Locate the cell with the specified text and output its (X, Y) center coordinate. 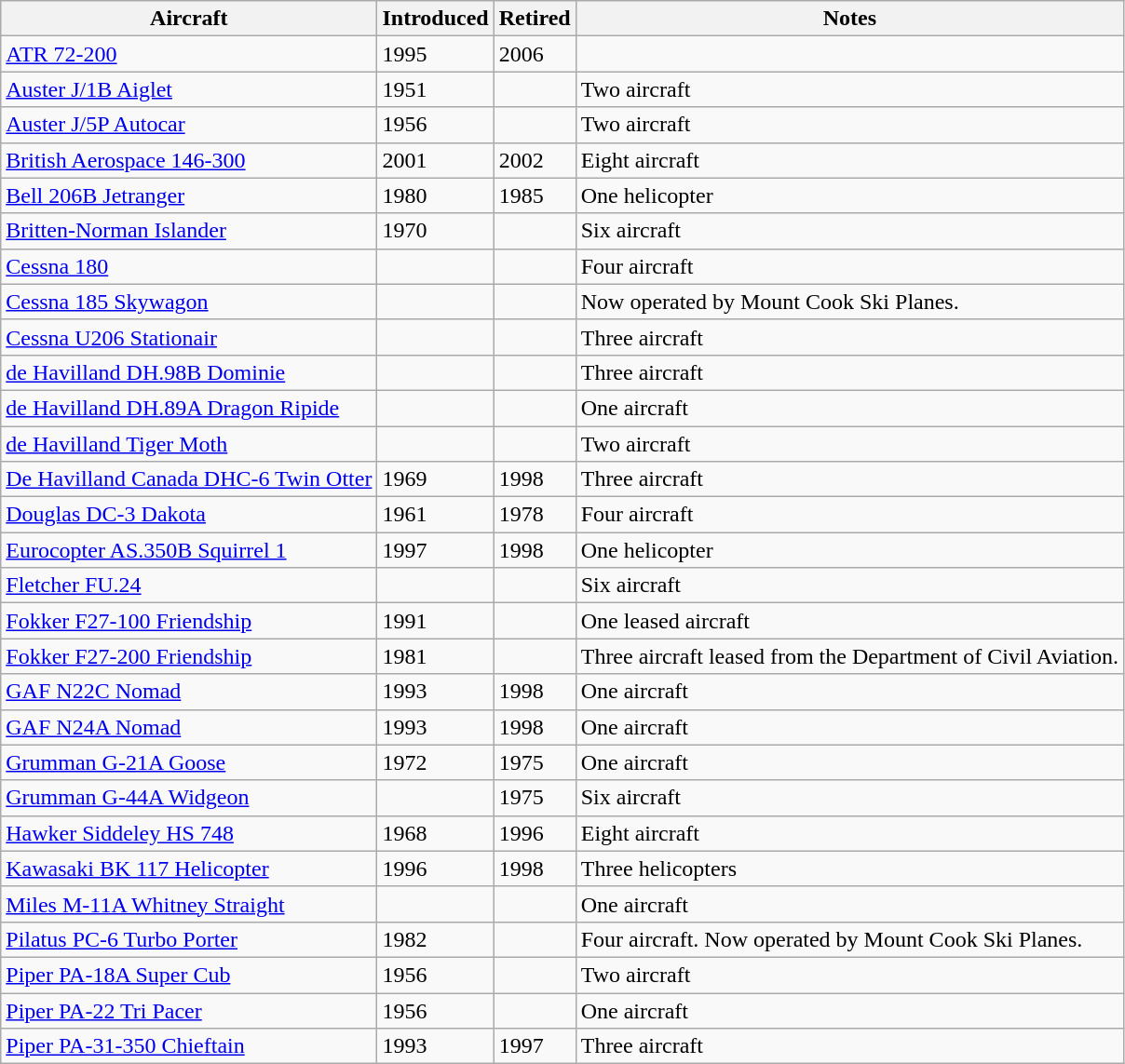
GAF N22C Nomad (189, 692)
Britten-Norman Islander (189, 231)
Four aircraft. Now operated by Mount Cook Ski Planes. (849, 939)
1991 (436, 621)
1985 (535, 195)
Douglas DC-3 Dakota (189, 515)
Grumman G-21A Goose (189, 762)
Bell 206B Jetranger (189, 195)
Three helicopters (849, 869)
Auster J/1B Aiglet (189, 89)
Introduced (436, 19)
Kawasaki BK 117 Helicopter (189, 869)
1980 (436, 195)
2006 (535, 54)
Fokker F27-200 Friendship (189, 656)
Auster J/5P Autocar (189, 125)
Fokker F27-100 Friendship (189, 621)
Cessna 180 (189, 266)
GAF N24A Nomad (189, 727)
Piper PA-22 Tri Pacer (189, 1010)
One leased aircraft (849, 621)
ATR 72-200 (189, 54)
1995 (436, 54)
Aircraft (189, 19)
Cessna U206 Stationair (189, 337)
Piper PA-31-350 Chieftain (189, 1046)
1981 (436, 656)
Fletcher FU.24 (189, 586)
Notes (849, 19)
1969 (436, 479)
Hawker Siddeley HS 748 (189, 833)
Cessna 185 Skywagon (189, 302)
2002 (535, 160)
2001 (436, 160)
1961 (436, 515)
Now operated by Mount Cook Ski Planes. (849, 302)
1951 (436, 89)
Grumman G-44A Widgeon (189, 798)
British Aerospace 146-300 (189, 160)
1978 (535, 515)
de Havilland Tiger Moth (189, 444)
1972 (436, 762)
1970 (436, 231)
de Havilland DH.98B Dominie (189, 372)
Piper PA-18A Super Cub (189, 975)
Retired (535, 19)
Miles M-11A Whitney Straight (189, 904)
1968 (436, 833)
Eurocopter AS.350B Squirrel 1 (189, 550)
1982 (436, 939)
De Havilland Canada DHC-6 Twin Otter (189, 479)
Three aircraft leased from the Department of Civil Aviation. (849, 656)
de Havilland DH.89A Dragon Ripide (189, 408)
Pilatus PC-6 Turbo Porter (189, 939)
